Output the [x, y] coordinate of the center of the cell containing the given text.  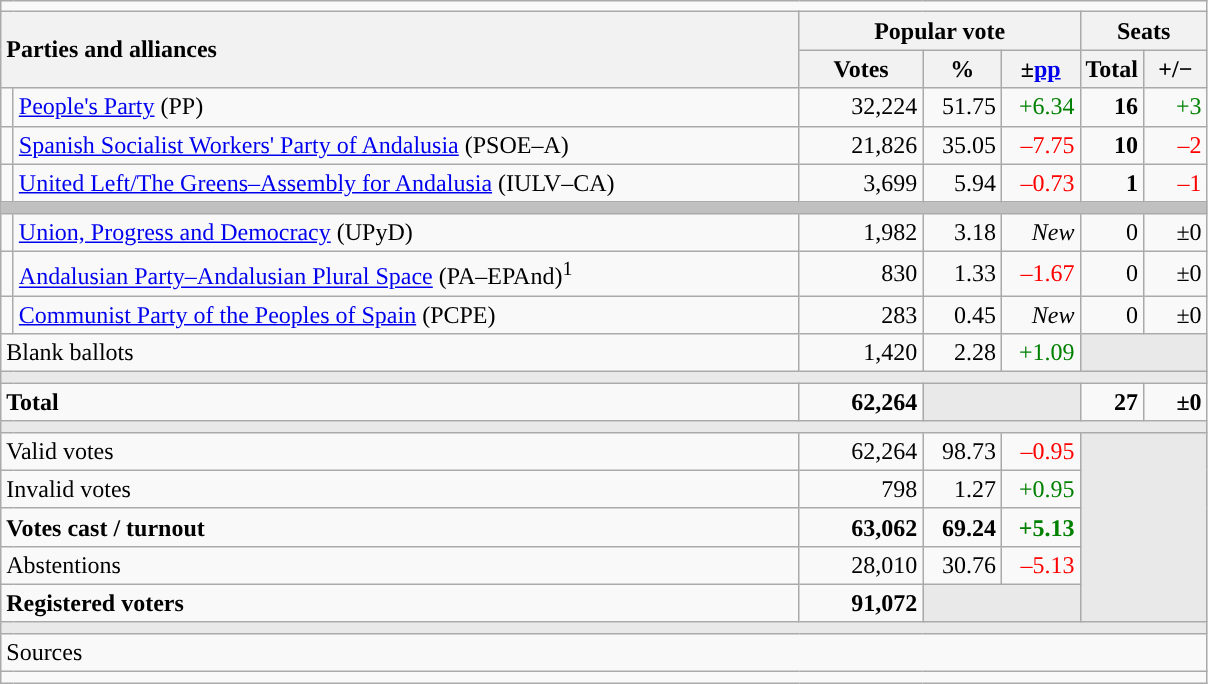
63,062 [861, 527]
16 [1112, 107]
5.94 [962, 183]
United Left/The Greens–Assembly for Andalusia (IULV–CA) [406, 183]
Andalusian Party–Andalusian Plural Space (PA–EPAnd)1 [406, 274]
798 [861, 489]
Sources [604, 652]
21,826 [861, 145]
1,420 [861, 353]
Invalid votes [400, 489]
Valid votes [400, 451]
–0.73 [1040, 183]
+1.09 [1040, 353]
1 [1112, 183]
Parties and alliances [400, 50]
35.05 [962, 145]
Spanish Socialist Workers' Party of Andalusia (PSOE–A) [406, 145]
1,982 [861, 232]
98.73 [962, 451]
28,010 [861, 565]
–5.13 [1040, 565]
3,699 [861, 183]
Communist Party of the Peoples of Spain (PCPE) [406, 315]
Blank ballots [400, 353]
1.33 [962, 274]
±pp [1040, 69]
51.75 [962, 107]
0.45 [962, 315]
+0.95 [1040, 489]
–2 [1176, 145]
+6.34 [1040, 107]
30.76 [962, 565]
3.18 [962, 232]
Registered voters [400, 603]
+3 [1176, 107]
–1.67 [1040, 274]
69.24 [962, 527]
People's Party (PP) [406, 107]
–7.75 [1040, 145]
Seats [1144, 31]
Votes cast / turnout [400, 527]
10 [1112, 145]
Popular vote [940, 31]
27 [1112, 402]
32,224 [861, 107]
91,072 [861, 603]
283 [861, 315]
2.28 [962, 353]
Abstentions [400, 565]
Union, Progress and Democracy (UPyD) [406, 232]
+/− [1176, 69]
Votes [861, 69]
–1 [1176, 183]
1.27 [962, 489]
+5.13 [1040, 527]
830 [861, 274]
% [962, 69]
–0.95 [1040, 451]
